From the cell containing the given text, extract its center point as [x, y] coordinate. 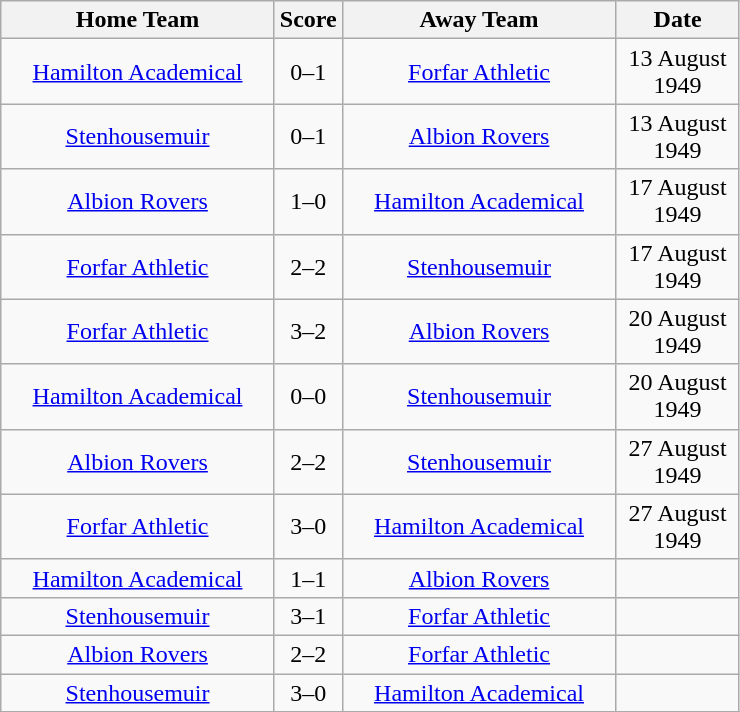
1–0 [308, 202]
Away Team [479, 20]
Date [678, 20]
Score [308, 20]
Home Team [138, 20]
3–2 [308, 332]
3–1 [308, 616]
0–0 [308, 396]
1–1 [308, 578]
